Scan for the cell matching the given text and deliver its [X, Y] coordinate at center. 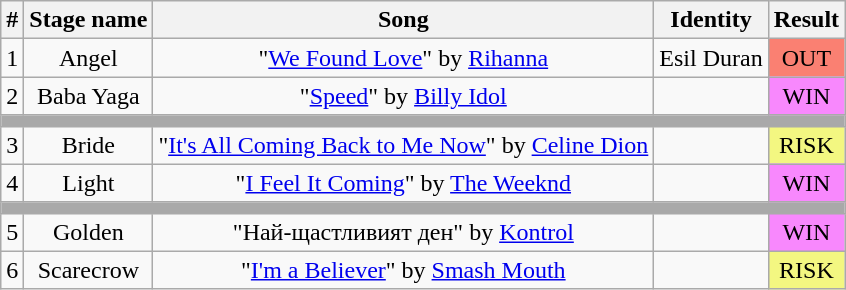
"We Found Love" by Rihanna [404, 58]
OUT [806, 58]
Angel [88, 58]
"I'm a Believer" by Smash Mouth [404, 270]
3 [12, 145]
"Speed" by Billy Idol [404, 96]
1 [12, 58]
Golden [88, 232]
Result [806, 20]
Stage name [88, 20]
Scarecrow [88, 270]
2 [12, 96]
Baba Yaga [88, 96]
6 [12, 270]
Light [88, 183]
Song [404, 20]
4 [12, 183]
Bride [88, 145]
"It's All Coming Back to Me Now" by Celine Dion [404, 145]
Esil Duran [711, 58]
"Най-щастливият ден" by Kontrol [404, 232]
5 [12, 232]
"I Feel It Coming" by The Weeknd [404, 183]
Identity [711, 20]
# [12, 20]
